Provide the (x, y) coordinate of the cell's center where the given text is located.  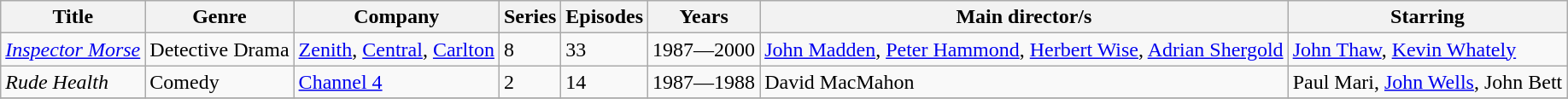
Rude Health (73, 82)
Company (396, 17)
Starring (1428, 17)
33 (605, 49)
Genre (219, 17)
Detective Drama (219, 49)
Comedy (219, 82)
14 (605, 82)
Paul Mari, John Wells, John Bett (1428, 82)
8 (529, 49)
Series (529, 17)
Channel 4 (396, 82)
John Thaw, Kevin Whately (1428, 49)
John Madden, Peter Hammond, Herbert Wise, Adrian Shergold (1024, 49)
1987—2000 (704, 49)
Episodes (605, 17)
Main director/s (1024, 17)
David MacMahon (1024, 82)
Years (704, 17)
Zenith, Central, Carlton (396, 49)
Title (73, 17)
2 (529, 82)
Inspector Morse (73, 49)
1987—1988 (704, 82)
